For the text-containing cell, return its midpoint in (X, Y) coordinate format. 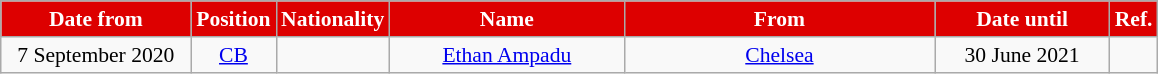
Chelsea (779, 55)
CB (234, 55)
Name (506, 19)
Position (234, 19)
Date from (96, 19)
Ethan Ampadu (506, 55)
Date until (1022, 19)
30 June 2021 (1022, 55)
Ref. (1134, 19)
Nationality (332, 19)
From (779, 19)
7 September 2020 (96, 55)
